Output the [X, Y] coordinate of the center of the cell containing the given text.  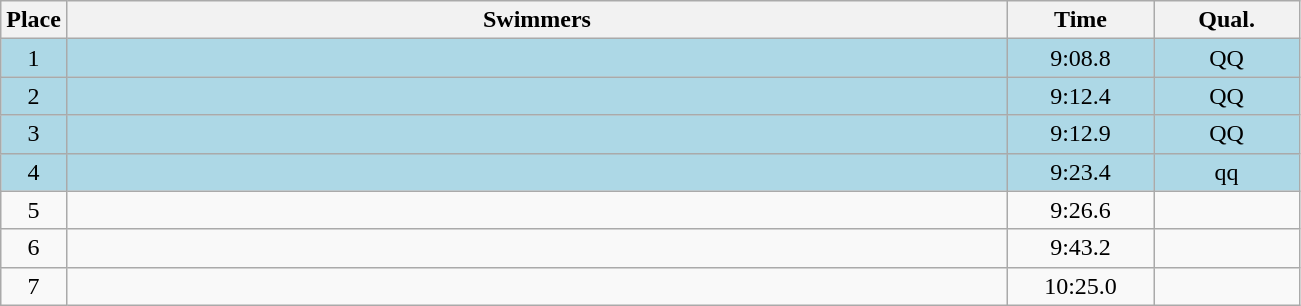
3 [34, 134]
Place [34, 20]
9:08.8 [1081, 58]
7 [34, 286]
9:43.2 [1081, 248]
9:12.9 [1081, 134]
qq [1227, 172]
4 [34, 172]
9:12.4 [1081, 96]
6 [34, 248]
10:25.0 [1081, 286]
9:26.6 [1081, 210]
Swimmers [536, 20]
2 [34, 96]
Time [1081, 20]
1 [34, 58]
9:23.4 [1081, 172]
5 [34, 210]
Qual. [1227, 20]
